From the cell containing the given text, extract its center point as (X, Y) coordinate. 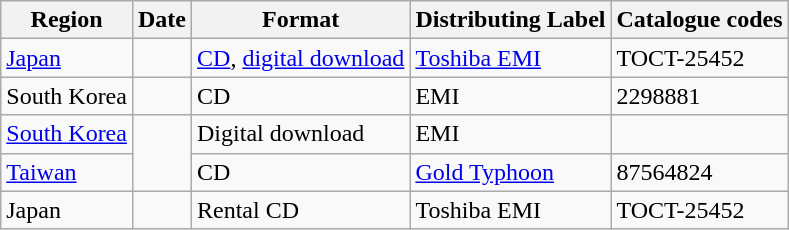
Taiwan (67, 172)
87564824 (700, 172)
Format (301, 20)
Digital download (301, 134)
Gold Typhoon (510, 172)
Region (67, 20)
Catalogue codes (700, 20)
Rental CD (301, 210)
Date (162, 20)
CD, digital download (301, 58)
Distributing Label (510, 20)
2298881 (700, 96)
